Detect which cell encompasses the target text, then output its [X, Y] center coordinate. 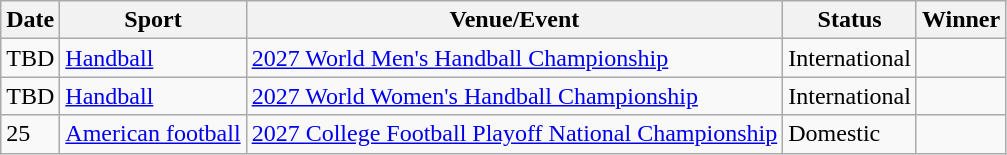
Venue/Event [514, 20]
25 [30, 134]
Domestic [850, 134]
2027 World Men's Handball Championship [514, 58]
Sport [153, 20]
Status [850, 20]
2027 World Women's Handball Championship [514, 96]
American football [153, 134]
Date [30, 20]
Winner [960, 20]
2027 College Football Playoff National Championship [514, 134]
